From the cell containing the given text, extract its center point as (X, Y) coordinate. 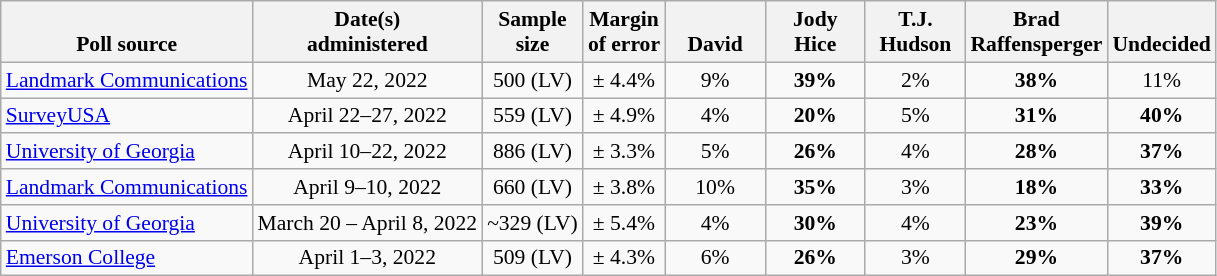
Samplesize (532, 32)
11% (1161, 80)
April 1–3, 2022 (367, 258)
38% (1036, 80)
559 (LV) (532, 116)
March 20 – April 8, 2022 (367, 223)
660 (LV) (532, 187)
JodyHice (815, 32)
David (715, 32)
23% (1036, 223)
April 22–27, 2022 (367, 116)
Emerson College (127, 258)
18% (1036, 187)
500 (LV) (532, 80)
± 4.9% (624, 116)
~329 (LV) (532, 223)
6% (715, 258)
40% (1161, 116)
± 4.3% (624, 258)
10% (715, 187)
± 3.3% (624, 152)
T.J.Hudson (915, 32)
2% (915, 80)
April 10–22, 2022 (367, 152)
509 (LV) (532, 258)
33% (1161, 187)
Date(s)administered (367, 32)
886 (LV) (532, 152)
Marginof error (624, 32)
April 9–10, 2022 (367, 187)
Undecided (1161, 32)
29% (1036, 258)
Poll source (127, 32)
± 5.4% (624, 223)
31% (1036, 116)
± 4.4% (624, 80)
28% (1036, 152)
20% (815, 116)
35% (815, 187)
SurveyUSA (127, 116)
BradRaffensperger (1036, 32)
May 22, 2022 (367, 80)
30% (815, 223)
± 3.8% (624, 187)
9% (715, 80)
